Extract the (X, Y) coordinate from the center of the cell holding the provided text.  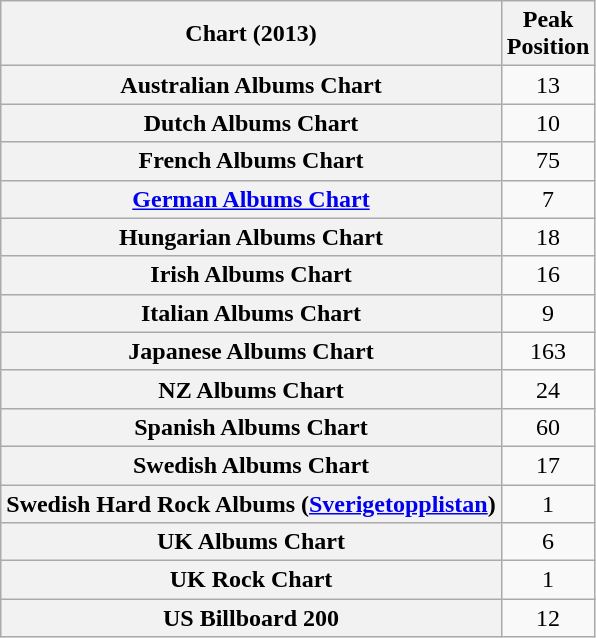
16 (548, 275)
UK Rock Chart (251, 580)
7 (548, 199)
17 (548, 465)
75 (548, 161)
French Albums Chart (251, 161)
163 (548, 351)
10 (548, 123)
Irish Albums Chart (251, 275)
Spanish Albums Chart (251, 427)
Swedish Albums Chart (251, 465)
60 (548, 427)
Italian Albums Chart (251, 313)
Hungarian Albums Chart (251, 237)
9 (548, 313)
US Billboard 200 (251, 618)
18 (548, 237)
12 (548, 618)
German Albums Chart (251, 199)
Dutch Albums Chart (251, 123)
6 (548, 542)
Peak Position (548, 34)
Australian Albums Chart (251, 85)
Japanese Albums Chart (251, 351)
13 (548, 85)
Swedish Hard Rock Albums (Sverigetopplistan) (251, 503)
NZ Albums Chart (251, 389)
Chart (2013) (251, 34)
24 (548, 389)
UK Albums Chart (251, 542)
